Output the (X, Y) coordinate of the center of the cell containing the given text.  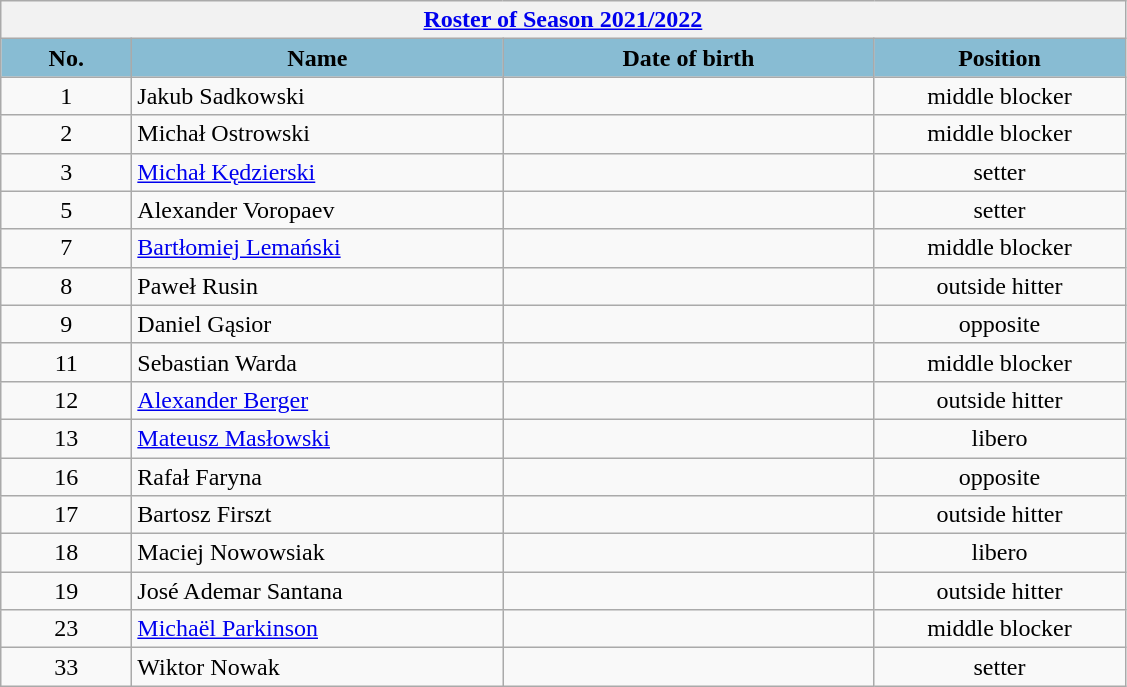
Bartosz Firszt (318, 515)
Mateusz Masłowski (318, 438)
Paweł Rusin (318, 286)
8 (66, 286)
1 (66, 96)
13 (66, 438)
11 (66, 362)
Name (318, 58)
Michał Kędzierski (318, 172)
Daniel Gąsior (318, 324)
9 (66, 324)
Position (1000, 58)
Date of birth (688, 58)
Jakub Sadkowski (318, 96)
Maciej Nowowsiak (318, 553)
Bartłomiej Lemański (318, 248)
16 (66, 477)
33 (66, 667)
Michał Ostrowski (318, 134)
5 (66, 210)
No. (66, 58)
Michaël Parkinson (318, 629)
17 (66, 515)
José Ademar Santana (318, 591)
12 (66, 400)
19 (66, 591)
18 (66, 553)
23 (66, 629)
Sebastian Warda (318, 362)
7 (66, 248)
3 (66, 172)
Alexander Berger (318, 400)
2 (66, 134)
Alexander Voropaev (318, 210)
Wiktor Nowak (318, 667)
Roster of Season 2021/2022 (563, 20)
Rafał Faryna (318, 477)
